Pinpoint the cell where the given text exists, returning its (x, y) midpoint coordinate. 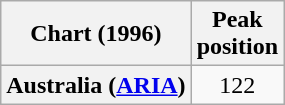
122 (237, 85)
Chart (1996) (96, 34)
Peakposition (237, 34)
Australia (ARIA) (96, 85)
